For the text-containing cell, return its midpoint in (x, y) coordinate format. 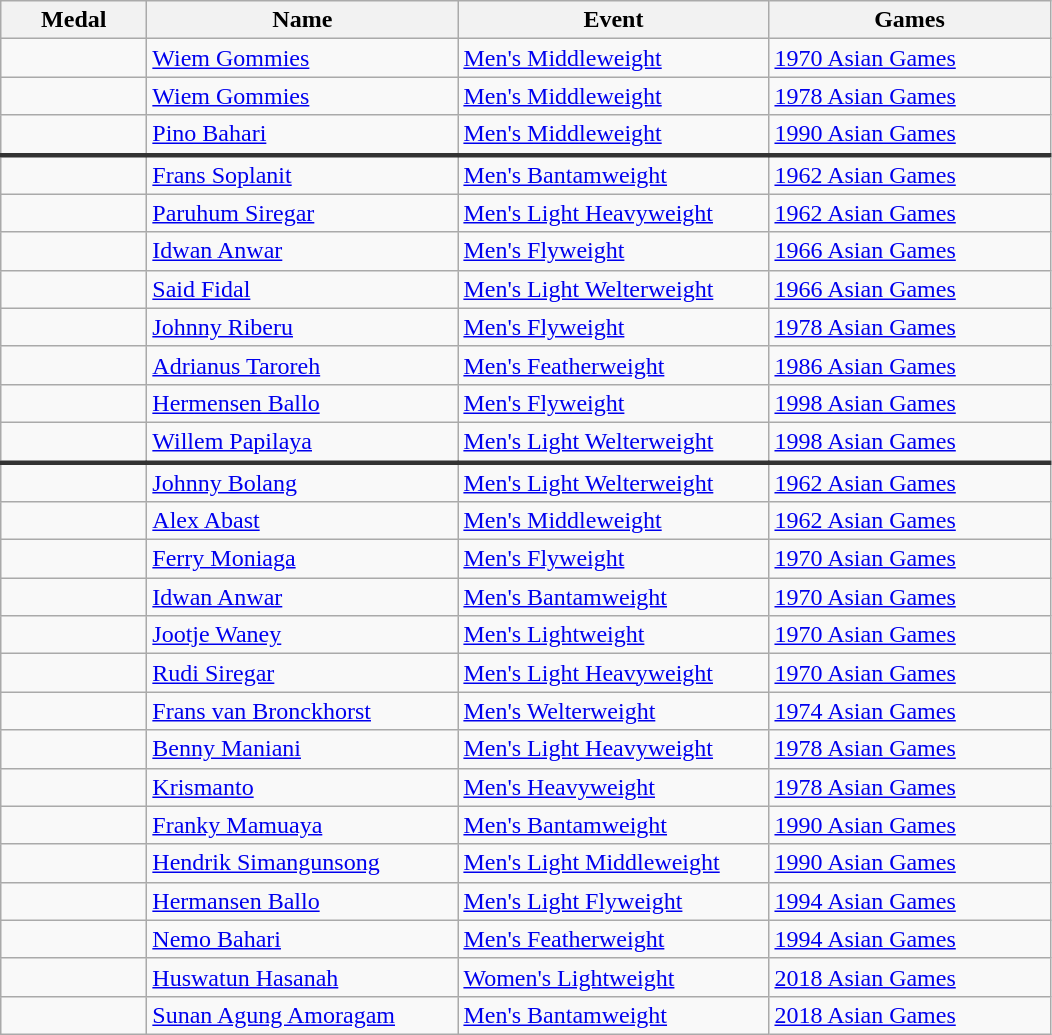
Hermensen Ballo (302, 403)
Franky Mamuaya (302, 825)
Sunan Agung Amoragam (302, 1015)
Medal (74, 20)
Johnny Riberu (302, 327)
Krismanto (302, 787)
Name (302, 20)
Event (614, 20)
Men's Lightweight (614, 635)
Rudi Siregar (302, 673)
Frans Soplanit (302, 174)
Jootje Waney (302, 635)
1974 Asian Games (910, 711)
Said Fidal (302, 289)
Hermansen Ballo (302, 901)
Frans van Bronckhorst (302, 711)
Men's Heavyweight (614, 787)
Men's Light Middleweight (614, 863)
Willem Papilaya (302, 442)
1986 Asian Games (910, 365)
Ferry Moniaga (302, 559)
Men's Welterweight (614, 711)
Adrianus Taroreh (302, 365)
Games (910, 20)
Paruhum Siregar (302, 213)
Johnny Bolang (302, 482)
Alex Abast (302, 521)
Benny Maniani (302, 749)
Pino Bahari (302, 135)
Hendrik Simangunsong (302, 863)
Men's Light Flyweight (614, 901)
Nemo Bahari (302, 939)
Women's Lightweight (614, 977)
Huswatun Hasanah (302, 977)
